Return [X, Y] of the center of cell containing provided text 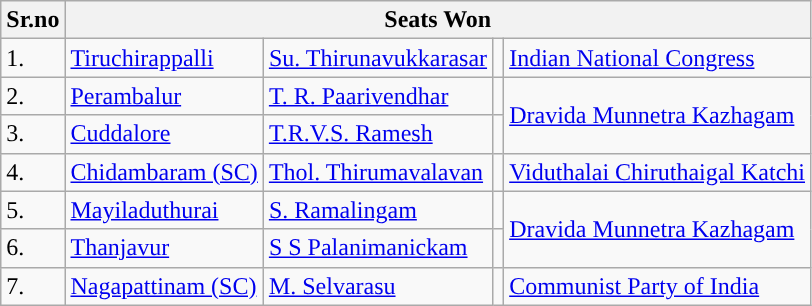
Thol. Thirumavalavan [378, 172]
T. R. Paarivendhar [378, 96]
5. [33, 210]
Nagapattinam (SC) [164, 286]
Perambalur [164, 96]
7. [33, 286]
Thanjavur [164, 248]
Viduthalai Chiruthaigal Katchi [658, 172]
Cuddalore [164, 134]
Tiruchirappalli [164, 58]
S S Palanimanickam [378, 248]
S. Ramalingam [378, 210]
Sr.no [33, 20]
M. Selvarasu [378, 286]
Mayiladuthurai [164, 210]
Indian National Congress [658, 58]
Communist Party of India [658, 286]
2. [33, 96]
T.R.V.S. Ramesh [378, 134]
3. [33, 134]
6. [33, 248]
4. [33, 172]
Seats Won [438, 20]
Chidambaram (SC) [164, 172]
Su. Thirunavukkarasar [378, 58]
1. [33, 58]
